Find where the given text appears and provide that cell's center as (x, y) coordinate. 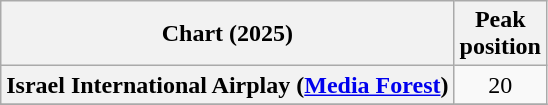
20 (500, 85)
Peakposition (500, 34)
Chart (2025) (228, 34)
Israel International Airplay (Media Forest) (228, 85)
